Locate the cell with the specified text and output its [X, Y] center coordinate. 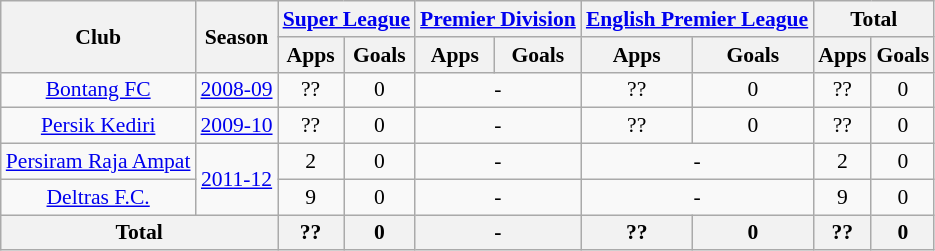
2008-09 [237, 90]
English Premier League [697, 19]
Super League [346, 19]
Persiram Raja Ampat [98, 162]
Club [98, 36]
Deltras F.C. [98, 197]
Premier Division [498, 19]
Bontang FC [98, 90]
Persik Kediri [98, 126]
Season [237, 36]
2009-10 [237, 126]
2011-12 [237, 180]
